From the cell containing the given text, extract its center point as [x, y] coordinate. 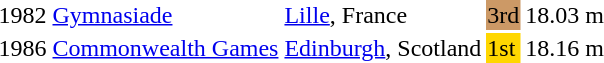
Gymnasiade [166, 15]
Edinburgh, Scotland [383, 48]
3rd [504, 15]
Commonwealth Games [166, 48]
Lille, France [383, 15]
1st [504, 48]
